Pinpoint the cell where the given text exists, returning its (X, Y) midpoint coordinate. 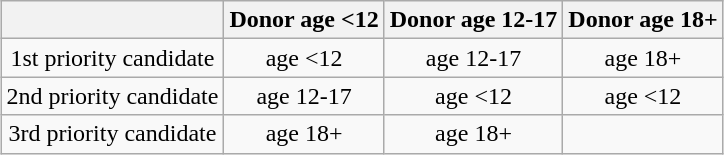
1st priority candidate (112, 58)
3rd priority candidate (112, 134)
Donor age <12 (304, 20)
2nd priority candidate (112, 96)
Donor age 18+ (643, 20)
Donor age 12-17 (474, 20)
